Identify which cell holds the provided text, then report its (X, Y) central coordinate. 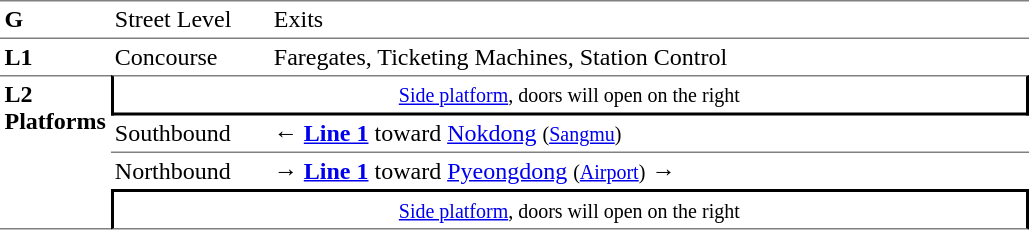
Street Level (190, 20)
G (55, 20)
→ Line 1 toward Pyeongdong (Airport) → (648, 171)
L1 (55, 57)
Exits (648, 20)
Concourse (190, 57)
← Line 1 toward Nokdong (Sangmu) (648, 135)
Faregates, Ticketing Machines, Station Control (648, 57)
Northbound (190, 171)
L2Platforms (55, 152)
Southbound (190, 135)
